For the text-containing cell, return its midpoint in [x, y] coordinate format. 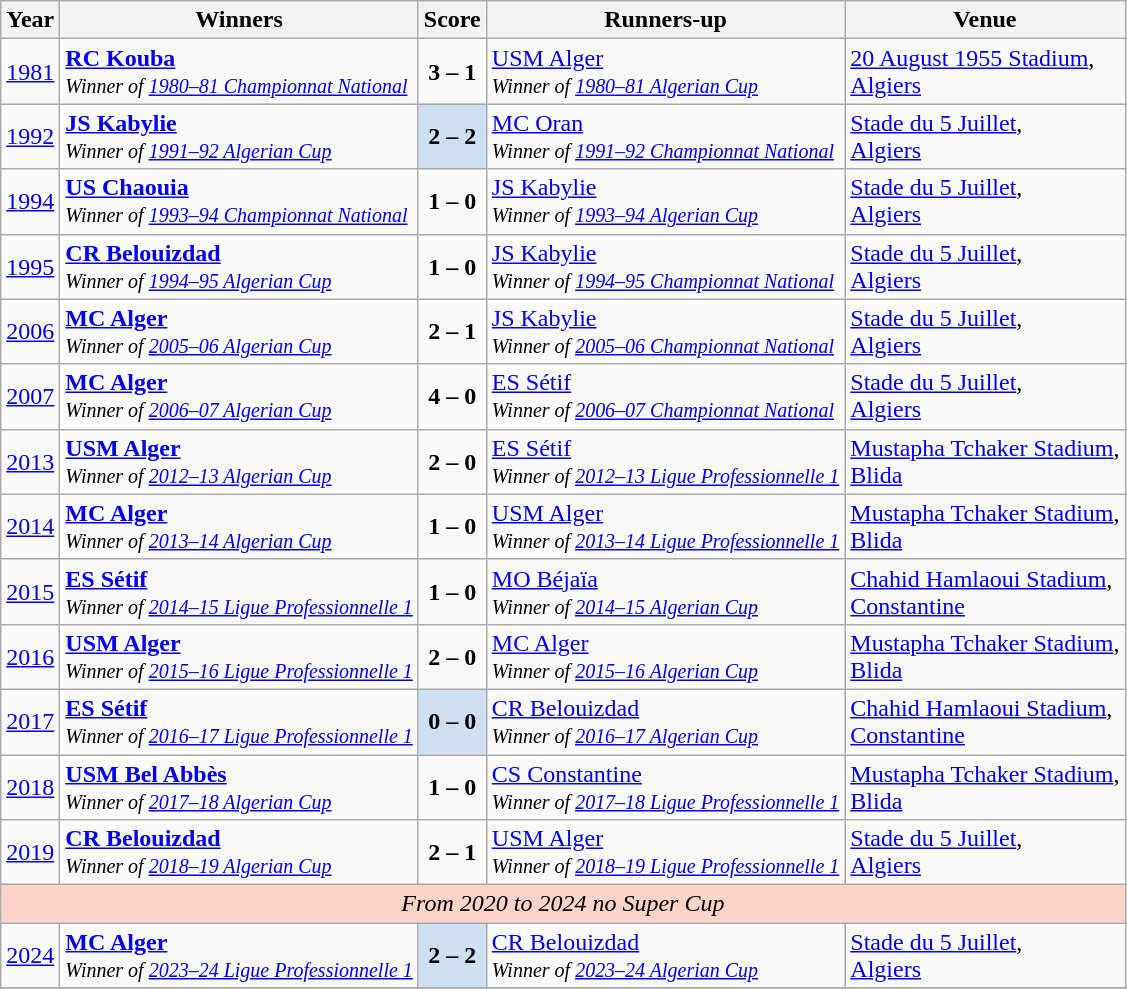
USM AlgerWinner of 2013–14 Ligue Professionnelle 1 [666, 526]
MO BéjaïaWinner of 2014–15 Algerian Cup [666, 592]
Runners-up [666, 20]
Winners [240, 20]
Year [30, 20]
USM AlgerWinner of 2012–13 Algerian Cup [240, 462]
JS KabylieWinner of 1994–95 Championnat National [666, 266]
USM Bel AbbèsWinner of 2017–18 Algerian Cup [240, 786]
0 – 0 [452, 722]
USM AlgerWinner of 2018–19 Ligue Professionnelle 1 [666, 852]
2024 [30, 956]
ES SétifWinner of 2016–17 Ligue Professionnelle 1 [240, 722]
2007 [30, 396]
20 August 1955 Stadium, Algiers [985, 72]
USM AlgerWinner of 2015–16 Ligue Professionnelle 1 [240, 656]
JS KabylieWinner of 2005–06 Championnat National [666, 332]
JS KabylieWinner of 1991–92 Algerian Cup [240, 136]
RC KoubaWinner of 1980–81 Championnat National [240, 72]
CR BelouizdadWinner of 2018–19 Algerian Cup [240, 852]
MC OranWinner of 1991–92 Championnat National [666, 136]
Venue [985, 20]
CR BelouizdadWinner of 2016–17 Algerian Cup [666, 722]
From 2020 to 2024 no Super Cup [563, 904]
CR BelouizdadWinner of 1994–95 Algerian Cup [240, 266]
US ChaouiaWinner of 1993–94 Championnat National [240, 202]
2013 [30, 462]
2014 [30, 526]
Score [452, 20]
1995 [30, 266]
2017 [30, 722]
MC AlgerWinner of 2006–07 Algerian Cup [240, 396]
MC AlgerWinner of 2023–24 Ligue Professionnelle 1 [240, 956]
2019 [30, 852]
ES SétifWinner of 2012–13 Ligue Professionnelle 1 [666, 462]
2015 [30, 592]
1981 [30, 72]
1992 [30, 136]
2016 [30, 656]
MC AlgerWinner of 2005–06 Algerian Cup [240, 332]
3 – 1 [452, 72]
MC AlgerWinner of 2015–16 Algerian Cup [666, 656]
2018 [30, 786]
CS ConstantineWinner of 2017–18 Ligue Professionnelle 1 [666, 786]
USM AlgerWinner of 1980–81 Algerian Cup [666, 72]
4 – 0 [452, 396]
JS KabylieWinner of 1993–94 Algerian Cup [666, 202]
CR BelouizdadWinner of 2023–24 Algerian Cup [666, 956]
1994 [30, 202]
MC AlgerWinner of 2013–14 Algerian Cup [240, 526]
ES SétifWinner of 2014–15 Ligue Professionnelle 1 [240, 592]
2006 [30, 332]
ES SétifWinner of 2006–07 Championnat National [666, 396]
